For the text-containing cell, return its midpoint in (X, Y) coordinate format. 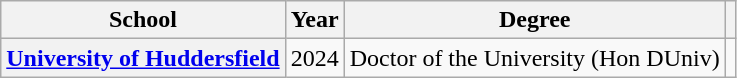
School (143, 20)
Doctor of the University (Hon DUniv) (534, 58)
2024 (314, 58)
University of Huddersfield (143, 58)
Degree (534, 20)
Year (314, 20)
